Extract the [x, y] coordinate from the center of the cell holding the provided text.  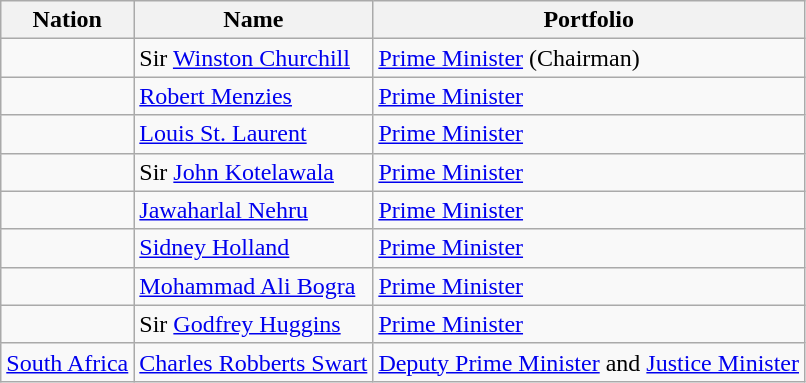
Nation [68, 20]
Deputy Prime Minister and Justice Minister [589, 362]
Sidney Holland [254, 248]
Mohammad Ali Bogra [254, 286]
Sir Godfrey Huggins [254, 324]
Portfolio [589, 20]
Robert Menzies [254, 96]
Jawaharlal Nehru [254, 210]
Charles Robberts Swart [254, 362]
Sir John Kotelawala [254, 172]
Name [254, 20]
South Africa [68, 362]
Sir Winston Churchill [254, 58]
Louis St. Laurent [254, 134]
Prime Minister (Chairman) [589, 58]
